Extract the (x, y) coordinate from the center of the cell holding the provided text.  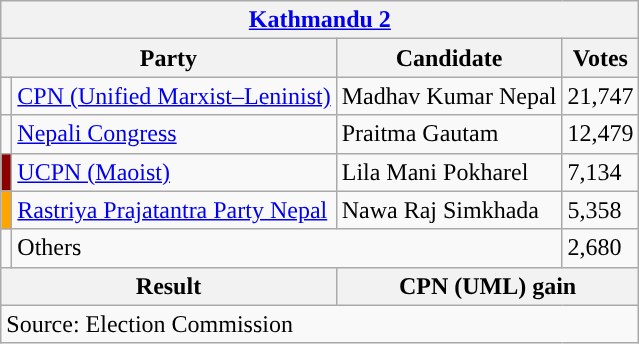
CPN (UML) gain (488, 286)
7,134 (600, 172)
Nepali Congress (174, 134)
Praitma Gautam (449, 134)
21,747 (600, 96)
2,680 (600, 248)
UCPN (Maoist) (174, 172)
12,479 (600, 134)
Candidate (449, 58)
Lila Mani Pokharel (449, 172)
Source: Election Commission (320, 324)
CPN (Unified Marxist–Leninist) (174, 96)
Party (168, 58)
5,358 (600, 210)
Madhav Kumar Nepal (449, 96)
Votes (600, 58)
Others (287, 248)
Nawa Raj Simkhada (449, 210)
Result (168, 286)
Kathmandu 2 (320, 20)
Rastriya Prajatantra Party Nepal (174, 210)
